Output the [X, Y] coordinate of the center of the cell containing the given text.  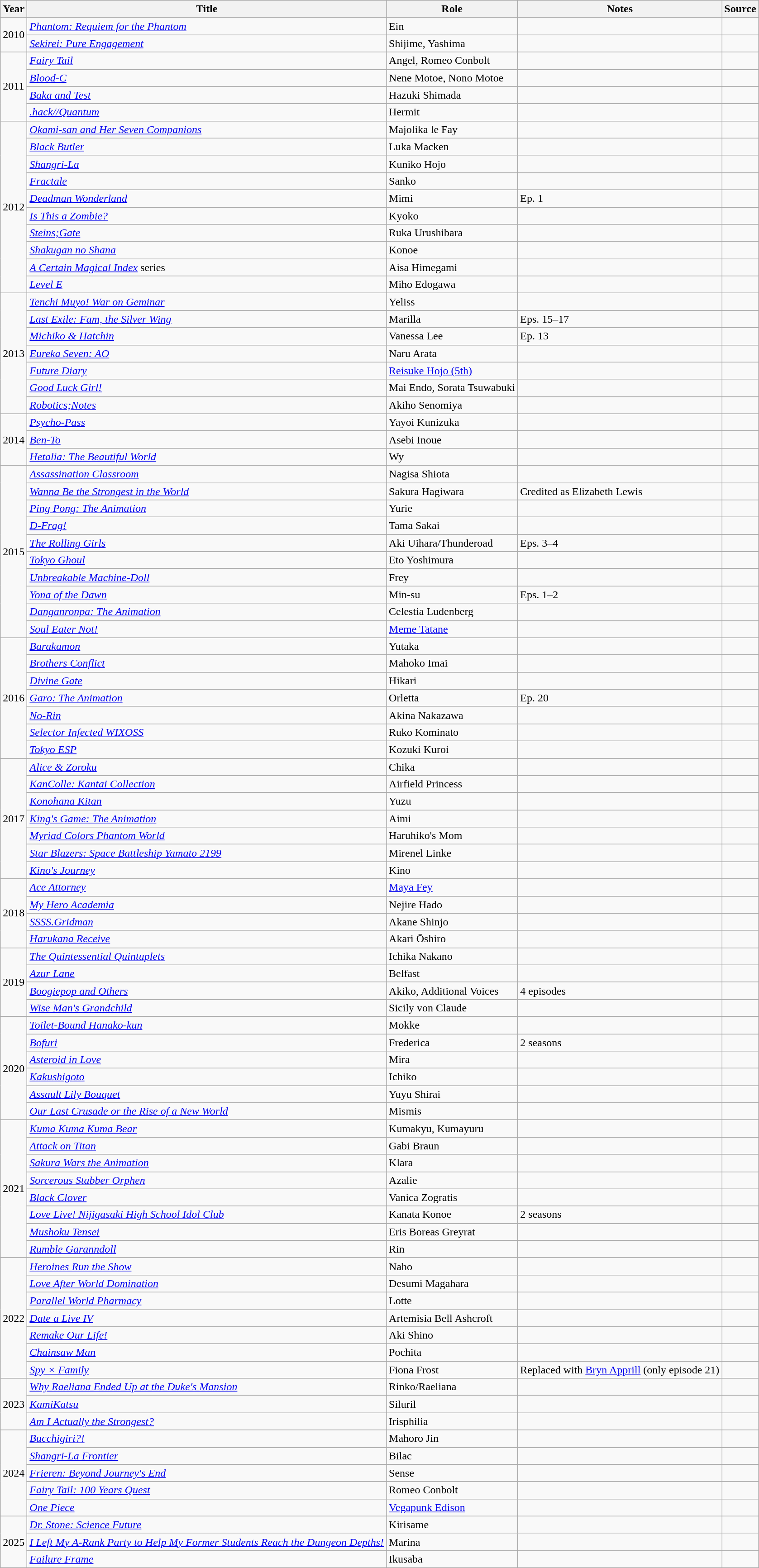
D-Frag! [207, 526]
2020 [14, 1068]
Yutaka [452, 646]
Mimi [452, 198]
2019 [14, 982]
Rumble Garanndoll [207, 1249]
Yuzu [452, 801]
Assassination Classroom [207, 474]
Airfield Princess [452, 784]
Tama Sakai [452, 526]
Kumakyu, Kumayuru [452, 1129]
Konoe [452, 250]
Hetalia: The Beautiful World [207, 457]
Gabi Braun [452, 1146]
Kirisame [452, 1525]
Sicily von Claude [452, 1008]
Hazuki Shimada [452, 95]
Mahoro Jin [452, 1439]
Kuma Kuma Kuma Bear [207, 1129]
Ping Pong: The Animation [207, 509]
Ruko Kominato [452, 732]
Marina [452, 1542]
Klara [452, 1163]
Sorcerous Stabber Orphen [207, 1180]
Orletta [452, 698]
Toilet-Bound Hanako-kun [207, 1025]
Danganronpa: The Animation [207, 612]
Yeliss [452, 302]
Wanna Be the Strongest in the World [207, 491]
Kuniko Hojo [452, 164]
The Rolling Girls [207, 543]
Why Raeliana Ended Up at the Duke's Mansion [207, 1387]
Asteroid in Love [207, 1060]
Robotics;Notes [207, 405]
Shangri-La [207, 164]
Lotte [452, 1301]
Future Diary [207, 371]
Black Butler [207, 147]
Min-su [452, 595]
Azalie [452, 1180]
Ace Attorney [207, 887]
Mushoku Tensei [207, 1232]
Selector Infected WIXOSS [207, 732]
Luka Macken [452, 147]
A Certain Magical Index series [207, 267]
2011 [14, 86]
Eps. 3–4 [620, 543]
Eris Boreas Greyrat [452, 1232]
Irisphilia [452, 1421]
Akane Shinjo [452, 922]
Eureka Seven: AO [207, 353]
Failure Frame [207, 1559]
Soul Eater Not! [207, 629]
Akari Ōshiro [452, 939]
Wy [452, 457]
.hack//Quantum [207, 112]
Attack on Titan [207, 1146]
Miho Edogawa [452, 285]
Boogiepop and Others [207, 991]
Shangri-La Frontier [207, 1456]
Phantom: Requiem for the Phantom [207, 26]
Konohana Kitan [207, 801]
Maya Fey [452, 887]
Pochita [452, 1353]
Ep. 20 [620, 698]
Unbreakable Machine-Doll [207, 577]
Naho [452, 1266]
Role [452, 9]
One Piece [207, 1507]
Kino's Journey [207, 870]
Ruka Urushibara [452, 233]
Bofuri [207, 1042]
Romeo Conbolt [452, 1490]
Kozuki Kuroi [452, 749]
Psycho-Pass [207, 422]
Frederica [452, 1042]
Bucchigiri?! [207, 1439]
Source [740, 9]
Nejire Hado [452, 905]
Belfast [452, 973]
Sakura Wars the Animation [207, 1163]
Haruhiko's Mom [452, 836]
2023 [14, 1404]
Reisuke Hojo (5th) [452, 371]
Last Exile: Fam, the Silver Wing [207, 319]
Ep. 13 [620, 336]
2010 [14, 35]
My Hero Academia [207, 905]
KanColle: Kantai Collection [207, 784]
Kyoko [452, 216]
The Quintessential Quintuplets [207, 956]
Divine Gate [207, 681]
Fiona Frost [452, 1370]
Artemisia Bell Ashcroft [452, 1318]
Black Clover [207, 1197]
2013 [14, 353]
Eto Yoshimura [452, 560]
Tokyo ESP [207, 749]
Tenchi Muyo! War on Geminar [207, 302]
Ikusaba [452, 1559]
Marilla [452, 319]
Sense [452, 1473]
2021 [14, 1189]
Deadman Wonderland [207, 198]
Dr. Stone: Science Future [207, 1525]
Credited as Elizabeth Lewis [620, 491]
Replaced with Bryn Apprill (only episode 21) [620, 1370]
Garo: The Animation [207, 698]
Asebi Inoue [452, 439]
Ichika Nakano [452, 956]
2024 [14, 1473]
Mismis [452, 1111]
Mahoko Imai [452, 663]
Nene Motoe, Nono Motoe [452, 78]
Parallel World Pharmacy [207, 1301]
Kino [452, 870]
Kanata Konoe [452, 1215]
Yurie [452, 509]
4 episodes [620, 991]
Mokke [452, 1025]
Fractale [207, 181]
2022 [14, 1318]
Azur Lane [207, 973]
Ep. 1 [620, 198]
Ein [452, 26]
Majolika le Fay [452, 129]
Frieren: Beyond Journey's End [207, 1473]
King's Game: The Animation [207, 819]
Mai Endo, Sorata Tsuwabuki [452, 388]
Myriad Colors Phantom World [207, 836]
Star Blazers: Space Battleship Yamato 2199 [207, 853]
Ichiko [452, 1077]
Aimi [452, 819]
2015 [14, 551]
Blood-C [207, 78]
Date a Live IV [207, 1318]
2016 [14, 698]
Wise Man's Grandchild [207, 1008]
Akiko, Additional Voices [452, 991]
Notes [620, 9]
Aki Uihara/Thunderoad [452, 543]
Vanessa Lee [452, 336]
Hikari [452, 681]
SSSS.Gridman [207, 922]
Siluril [452, 1404]
2012 [14, 207]
Love After World Domination [207, 1283]
Sekirei: Pure Engagement [207, 43]
Chainsaw Man [207, 1353]
Steins;Gate [207, 233]
Aisa Himegami [452, 267]
Meme Tatane [452, 629]
Alice & Zoroku [207, 767]
2017 [14, 819]
Yuyu Shirai [452, 1094]
Hermit [452, 112]
Kakushigoto [207, 1077]
Remake Our Life! [207, 1335]
Naru Arata [452, 353]
Brothers Conflict [207, 663]
Chika [452, 767]
Bilac [452, 1456]
Heroines Run the Show [207, 1266]
2014 [14, 439]
Yayoi Kunizuka [452, 422]
Spy × Family [207, 1370]
Good Luck Girl! [207, 388]
Baka and Test [207, 95]
Tokyo Ghoul [207, 560]
Eps. 1–2 [620, 595]
Am I Actually the Strongest? [207, 1421]
Mirenel Linke [452, 853]
Akiho Senomiya [452, 405]
Angel, Romeo Conbolt [452, 61]
Ben-To [207, 439]
Fairy Tail: 100 Years Quest [207, 1490]
Sanko [452, 181]
Sakura Hagiwara [452, 491]
Nagisa Shiota [452, 474]
Okami-san and Her Seven Companions [207, 129]
Frey [452, 577]
Eps. 15–17 [620, 319]
Desumi Magahara [452, 1283]
Shijime, Yashima [452, 43]
Vegapunk Edison [452, 1507]
Vanica Zogratis [452, 1197]
Rinko/Raeliana [452, 1387]
Year [14, 9]
Celestia Ludenberg [452, 612]
Title [207, 9]
Michiko & Hatchin [207, 336]
Level E [207, 285]
Rin [452, 1249]
Akina Nakazawa [452, 715]
Harukana Receive [207, 939]
Love Live! Nijigasaki High School Idol Club [207, 1215]
2025 [14, 1542]
Barakamon [207, 646]
Mira [452, 1060]
KamiKatsu [207, 1404]
Our Last Crusade or the Rise of a New World [207, 1111]
Shakugan no Shana [207, 250]
2018 [14, 913]
Fairy Tail [207, 61]
Assault Lily Bouquet [207, 1094]
Is This a Zombie? [207, 216]
Yona of the Dawn [207, 595]
No-Rin [207, 715]
I Left My A-Rank Party to Help My Former Students Reach the Dungeon Depths! [207, 1542]
Aki Shino [452, 1335]
